Search for the cell housing the specified text and yield its (X, Y) center coordinate. 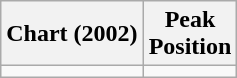
Chart (2002) (72, 34)
PeakPosition (190, 34)
